Return the (x, y) coordinate for the center point of the cell that contains the specified text.  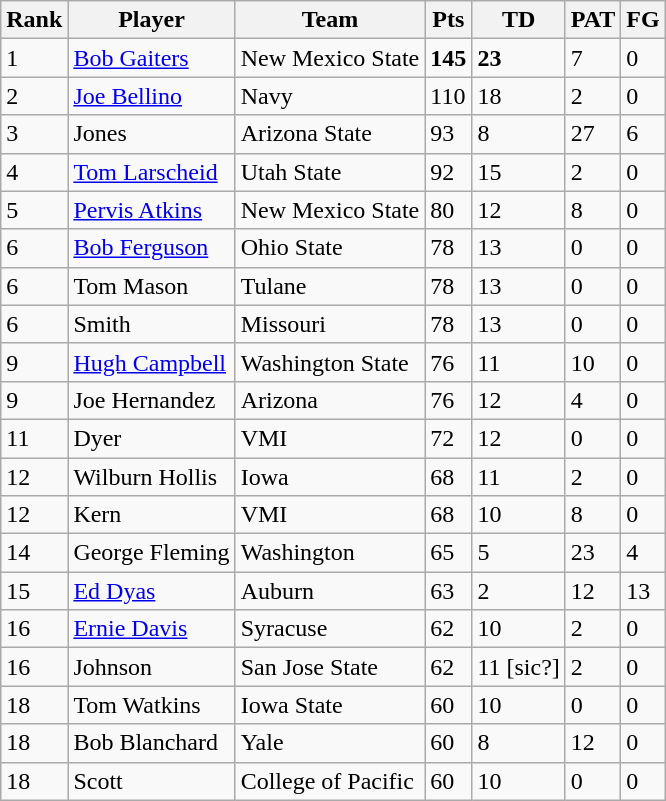
Washington (330, 553)
Arizona (330, 400)
92 (448, 172)
Utah State (330, 172)
Wilburn Hollis (152, 477)
Dyer (152, 438)
Joe Hernandez (152, 400)
Bob Gaiters (152, 58)
Navy (330, 96)
Washington State (330, 362)
Bob Ferguson (152, 248)
FG (643, 20)
George Fleming (152, 553)
7 (593, 58)
11 [sic?] (518, 667)
Rank (34, 20)
80 (448, 210)
Bob Blanchard (152, 743)
Smith (152, 324)
65 (448, 553)
Team (330, 20)
Tom Watkins (152, 705)
TD (518, 20)
Auburn (330, 591)
Joe Bellino (152, 96)
Pervis Atkins (152, 210)
1 (34, 58)
Johnson (152, 667)
Ed Dyas (152, 591)
3 (34, 134)
Jones (152, 134)
145 (448, 58)
Yale (330, 743)
Iowa State (330, 705)
College of Pacific (330, 781)
Tom Larscheid (152, 172)
Pts (448, 20)
San Jose State (330, 667)
Scott (152, 781)
Ohio State (330, 248)
93 (448, 134)
Player (152, 20)
72 (448, 438)
Iowa (330, 477)
27 (593, 134)
Tulane (330, 286)
110 (448, 96)
Kern (152, 515)
Syracuse (330, 629)
Ernie Davis (152, 629)
Hugh Campbell (152, 362)
Arizona State (330, 134)
Tom Mason (152, 286)
PAT (593, 20)
14 (34, 553)
63 (448, 591)
Missouri (330, 324)
